From the cell containing the given text, extract its center point as [x, y] coordinate. 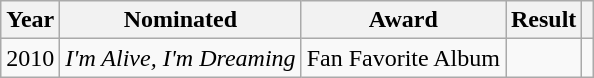
Award [403, 20]
Year [30, 20]
2010 [30, 58]
Result [544, 20]
I'm Alive, I'm Dreaming [180, 58]
Fan Favorite Album [403, 58]
Nominated [180, 20]
